Detect which cell encompasses the target text, then output its [X, Y] center coordinate. 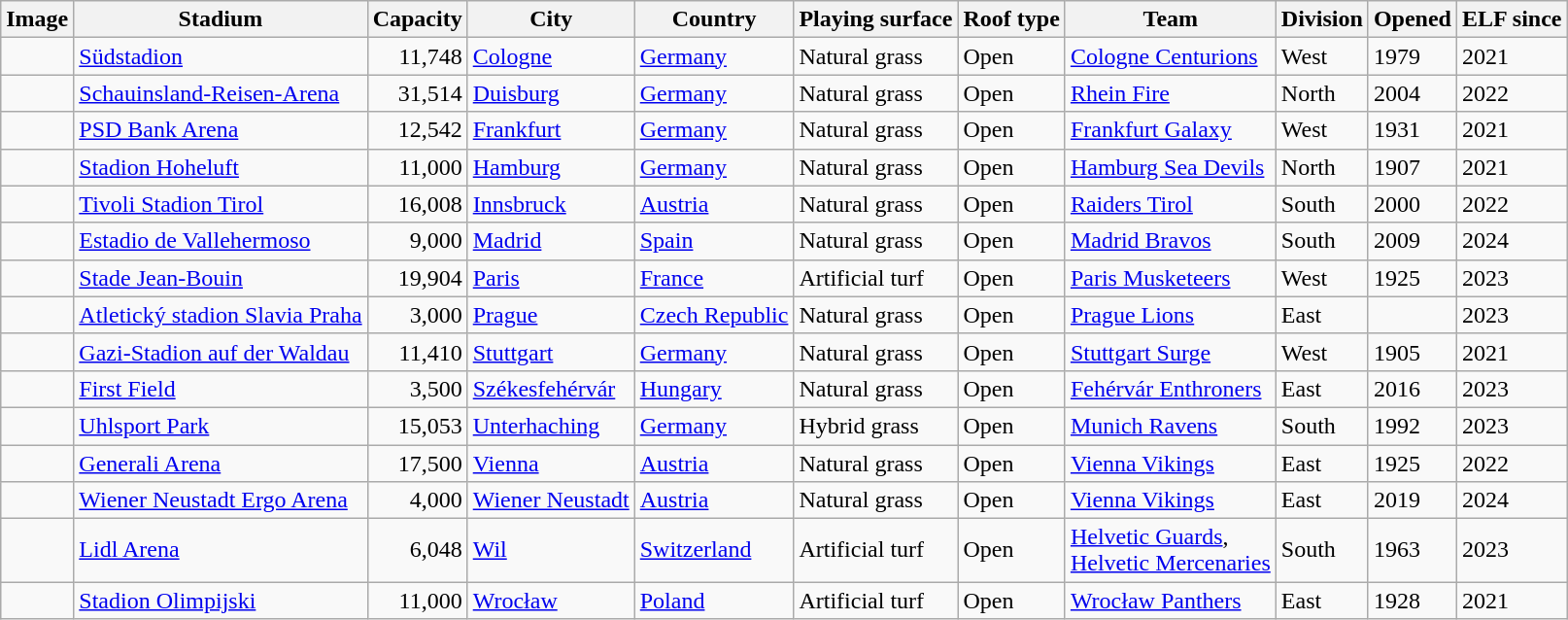
Unterhaching [551, 426]
3,000 [418, 315]
9,000 [418, 241]
Frankfurt Galaxy [1170, 130]
Stuttgart [551, 352]
Madrid [551, 241]
2019 [1413, 500]
4,000 [418, 500]
1905 [1413, 352]
Generali Arena [221, 464]
Stade Jean-Bouin [221, 278]
Madrid Bravos [1170, 241]
Roof type [1011, 19]
Stadium [221, 19]
Rhein Fire [1170, 93]
Team [1170, 19]
France [714, 278]
Stadion Hoheluft [221, 167]
6,048 [418, 550]
Lidl Arena [221, 550]
Fehérvár Enthroners [1170, 389]
Cologne [551, 56]
1979 [1413, 56]
Poland [714, 601]
Hamburg [551, 167]
Czech Republic [714, 315]
1931 [1413, 130]
Raiders Tirol [1170, 204]
1907 [1413, 167]
Helvetic Guards,Helvetic Mercenaries [1170, 550]
Hungary [714, 389]
Székesfehérvár [551, 389]
Hamburg Sea Devils [1170, 167]
1963 [1413, 550]
11,748 [418, 56]
Wrocław Panthers [1170, 601]
Wrocław [551, 601]
City [551, 19]
Image [37, 19]
Hybrid grass [876, 426]
12,542 [418, 130]
Paris [551, 278]
Gazi-Stadion auf der Waldau [221, 352]
11,410 [418, 352]
Stuttgart Surge [1170, 352]
15,053 [418, 426]
Prague Lions [1170, 315]
Schauinsland-Reisen-Arena [221, 93]
Wiener Neustadt [551, 500]
Südstadion [221, 56]
Playing surface [876, 19]
1992 [1413, 426]
17,500 [418, 464]
First Field [221, 389]
Opened [1413, 19]
Switzerland [714, 550]
Munich Ravens [1170, 426]
16,008 [418, 204]
2009 [1413, 241]
Innsbruck [551, 204]
Spain [714, 241]
Estadio de Vallehermoso [221, 241]
Division [1321, 19]
31,514 [418, 93]
Country [714, 19]
2016 [1413, 389]
Paris Musketeers [1170, 278]
19,904 [418, 278]
Wiener Neustadt Ergo Arena [221, 500]
1928 [1413, 601]
ELF since [1512, 19]
PSD Bank Arena [221, 130]
Uhlsport Park [221, 426]
3,500 [418, 389]
2000 [1413, 204]
Stadion Olimpijski [221, 601]
Tivoli Stadion Tirol [221, 204]
Prague [551, 315]
2004 [1413, 93]
Atletický stadion Slavia Praha [221, 315]
Cologne Centurions [1170, 56]
Wil [551, 550]
Frankfurt [551, 130]
Vienna [551, 464]
Capacity [418, 19]
Duisburg [551, 93]
